Provide the [X, Y] coordinate of the cell's center where the given text is located.  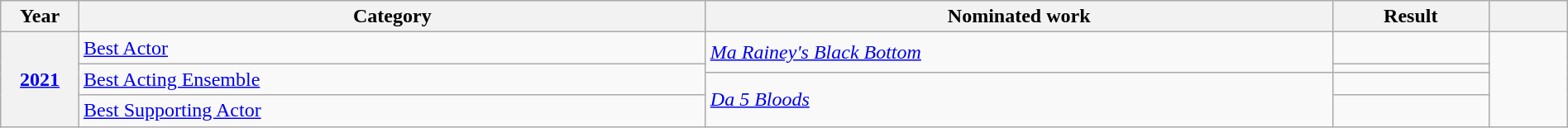
Year [40, 17]
Result [1411, 17]
Best Actor [392, 48]
Ma Rainey's Black Bottom [1019, 53]
Best Acting Ensemble [392, 79]
Best Supporting Actor [392, 111]
Category [392, 17]
2021 [40, 79]
Nominated work [1019, 17]
Da 5 Bloods [1019, 99]
